Locate the cell with the specified text and output its (x, y) center coordinate. 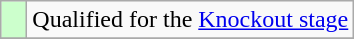
Qualified for the Knockout stage (190, 20)
